Output the [X, Y] coordinate of the center of the cell containing the given text.  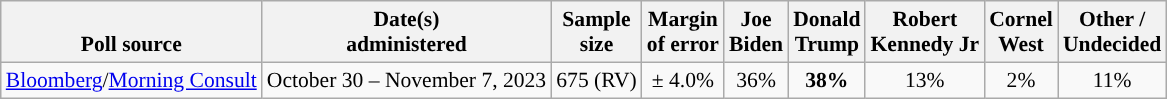
13% [924, 80]
Bloomberg/Morning Consult [132, 80]
2% [1021, 80]
DonaldTrump [826, 32]
Samplesize [596, 32]
11% [1112, 80]
CornelWest [1021, 32]
October 30 – November 7, 2023 [407, 80]
JoeBiden [756, 32]
Other /Undecided [1112, 32]
675 (RV) [596, 80]
± 4.0% [683, 80]
Poll source [132, 32]
RobertKennedy Jr [924, 32]
36% [756, 80]
Date(s)administered [407, 32]
38% [826, 80]
Marginof error [683, 32]
